Locate the cell with the specified text and output its [X, Y] center coordinate. 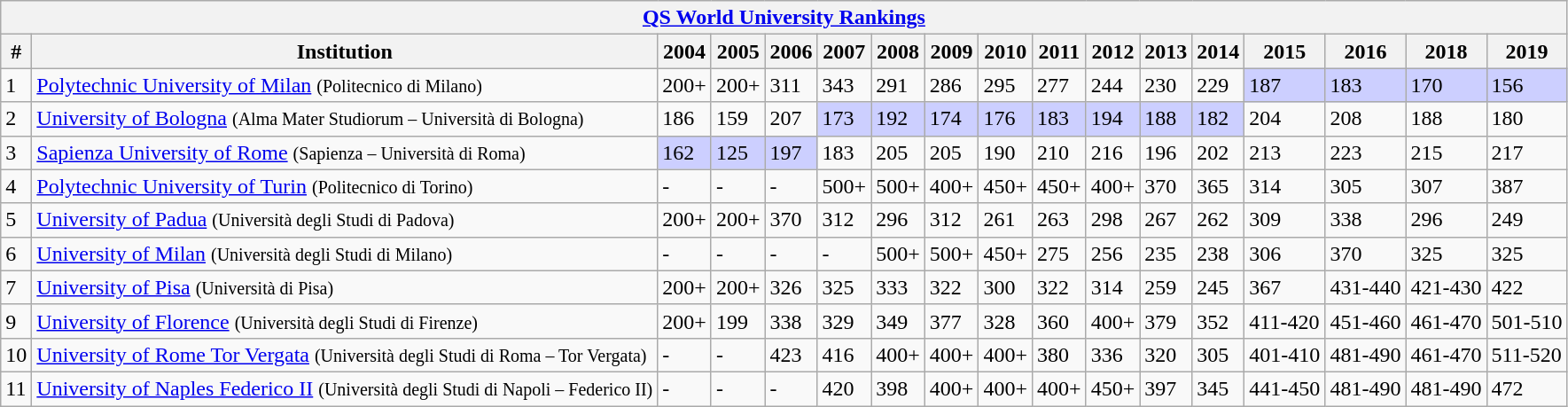
420 [844, 388]
377 [952, 321]
401-410 [1285, 355]
University of Naples Federico II (Università degli Studi di Napoli – Federico II) [345, 388]
411-420 [1285, 321]
422 [1526, 287]
349 [899, 321]
University of Florence (Università degli Studi di Firenze) [345, 321]
2015 [1285, 51]
307 [1447, 186]
Polytechnic University of Milan (Politecnico di Milano) [345, 85]
197 [791, 153]
10 [16, 355]
University of Rome Tor Vergata (Università degli Studi di Roma – Tor Vergata) [345, 355]
2 [16, 119]
421-430 [1447, 287]
# [16, 51]
University of Padua (Università degli Studi di Padova) [345, 220]
182 [1218, 119]
249 [1526, 220]
QS World University Rankings [784, 18]
215 [1447, 153]
326 [791, 287]
343 [844, 85]
173 [844, 119]
3 [16, 153]
University of Bologna (Alma Mater Studiorum – Università di Bologna) [345, 119]
162 [684, 153]
2019 [1526, 51]
352 [1218, 321]
423 [791, 355]
2004 [684, 51]
170 [1447, 85]
216 [1113, 153]
9 [16, 321]
261 [1005, 220]
202 [1218, 153]
207 [791, 119]
387 [1526, 186]
Polytechnic University of Turin (Politecnico di Torino) [345, 186]
360 [1058, 321]
University of Pisa (Università di Pisa) [345, 287]
186 [684, 119]
213 [1285, 153]
230 [1166, 85]
Sapienza University of Rome (Sapienza – Università di Roma) [345, 153]
176 [1005, 119]
451-460 [1365, 321]
217 [1526, 153]
229 [1218, 85]
199 [737, 321]
2010 [1005, 51]
295 [1005, 85]
431-440 [1365, 287]
328 [1005, 321]
235 [1166, 254]
256 [1113, 254]
2005 [737, 51]
329 [844, 321]
259 [1166, 287]
379 [1166, 321]
311 [791, 85]
245 [1218, 287]
511-520 [1526, 355]
4 [16, 186]
398 [899, 388]
196 [1166, 153]
309 [1285, 220]
210 [1058, 153]
367 [1285, 287]
156 [1526, 85]
275 [1058, 254]
262 [1218, 220]
194 [1113, 119]
2018 [1447, 51]
180 [1526, 119]
244 [1113, 85]
192 [899, 119]
416 [844, 355]
441-450 [1285, 388]
174 [952, 119]
2009 [952, 51]
1 [16, 85]
2016 [1365, 51]
336 [1113, 355]
7 [16, 287]
397 [1166, 388]
2014 [1218, 51]
187 [1285, 85]
208 [1365, 119]
159 [737, 119]
2008 [899, 51]
2011 [1058, 51]
11 [16, 388]
365 [1218, 186]
2006 [791, 51]
300 [1005, 287]
5 [16, 220]
190 [1005, 153]
472 [1526, 388]
277 [1058, 85]
204 [1285, 119]
298 [1113, 220]
2013 [1166, 51]
Institution [345, 51]
2007 [844, 51]
2012 [1113, 51]
University of Milan (Università degli Studi di Milano) [345, 254]
333 [899, 287]
380 [1058, 355]
291 [899, 85]
286 [952, 85]
263 [1058, 220]
306 [1285, 254]
238 [1218, 254]
501-510 [1526, 321]
320 [1166, 355]
125 [737, 153]
267 [1166, 220]
6 [16, 254]
345 [1218, 388]
223 [1365, 153]
